Identify which cell holds the provided text, then report its (X, Y) central coordinate. 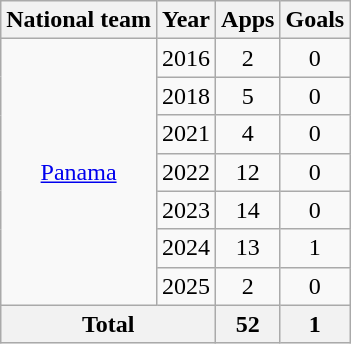
2025 (186, 286)
2018 (186, 96)
14 (248, 210)
52 (248, 324)
2022 (186, 172)
2016 (186, 58)
Year (186, 20)
2023 (186, 210)
12 (248, 172)
National team (79, 20)
4 (248, 134)
2021 (186, 134)
2024 (186, 248)
13 (248, 248)
Panama (79, 172)
Apps (248, 20)
Total (108, 324)
Goals (315, 20)
5 (248, 96)
